Locate the cell with the specified text and output its [x, y] center coordinate. 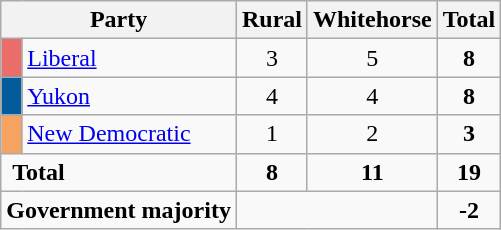
19 [469, 172]
Yukon [130, 96]
1 [272, 134]
Rural [272, 20]
5 [372, 58]
Government majority [119, 210]
Party [119, 20]
Liberal [130, 58]
11 [372, 172]
New Democratic [130, 134]
2 [372, 134]
-2 [469, 210]
Whitehorse [372, 20]
